Search for the cell housing the specified text and yield its (x, y) center coordinate. 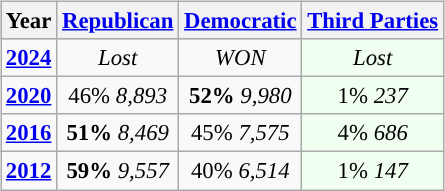
4% 686 (373, 133)
45% 7,575 (240, 133)
51% 8,469 (118, 133)
59% 9,557 (118, 171)
WON (240, 58)
Year (29, 21)
1% 147 (373, 171)
Democratic (240, 21)
2020 (29, 96)
40% 6,514 (240, 171)
2012 (29, 171)
2024 (29, 58)
Republican (118, 21)
Third Parties (373, 21)
1% 237 (373, 96)
46% 8,893 (118, 96)
52% 9,980 (240, 96)
2016 (29, 133)
